Extract the (X, Y) coordinate from the center of the cell holding the provided text.  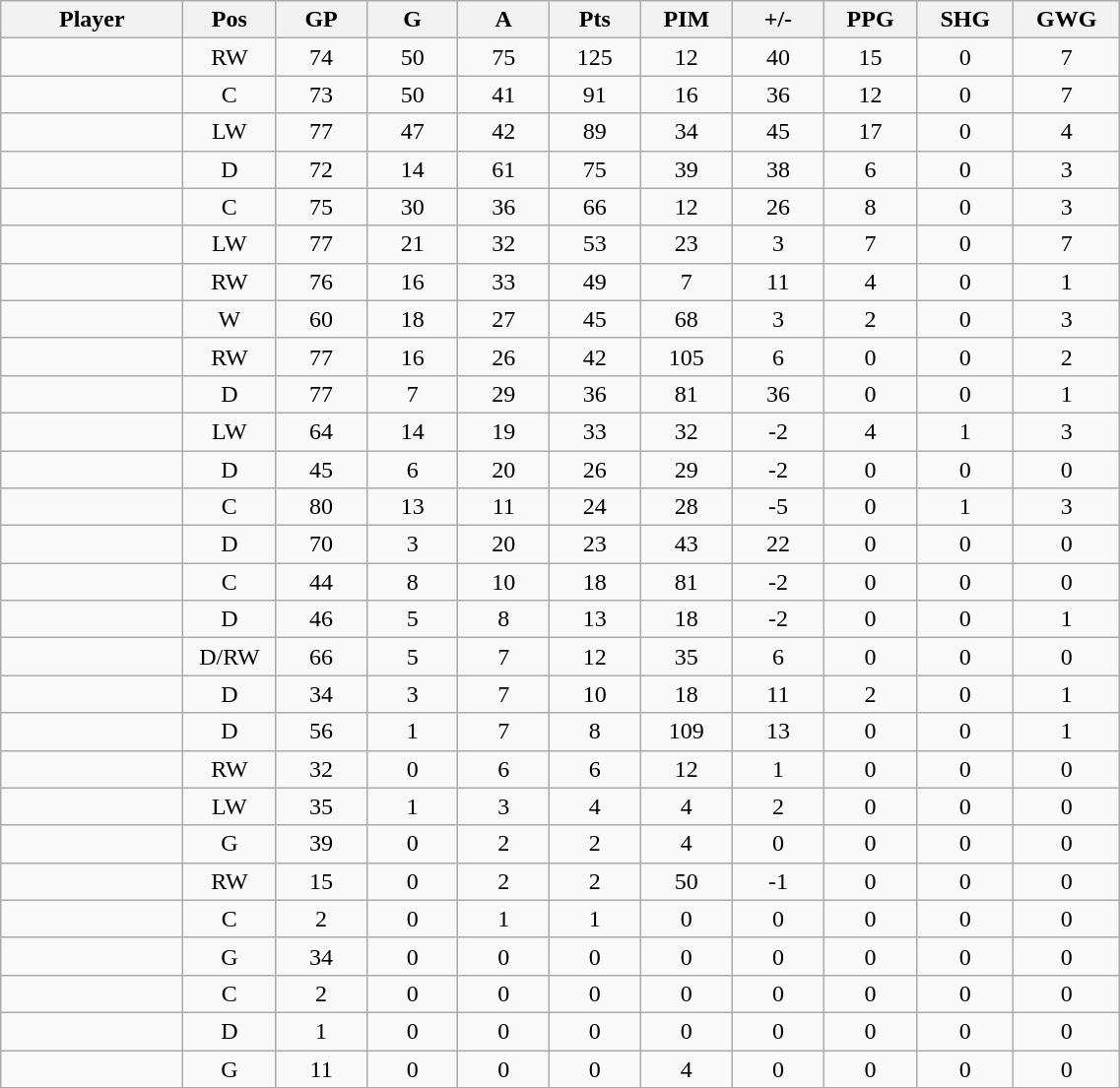
A (504, 20)
PPG (871, 20)
30 (412, 207)
17 (871, 132)
27 (504, 319)
74 (321, 57)
28 (687, 507)
89 (595, 132)
W (230, 319)
125 (595, 57)
64 (321, 431)
91 (595, 95)
+/- (778, 20)
68 (687, 319)
19 (504, 431)
D/RW (230, 657)
44 (321, 582)
GWG (1067, 20)
22 (778, 544)
72 (321, 169)
-1 (778, 881)
109 (687, 732)
GP (321, 20)
49 (595, 282)
73 (321, 95)
41 (504, 95)
Pos (230, 20)
43 (687, 544)
47 (412, 132)
24 (595, 507)
105 (687, 356)
-5 (778, 507)
60 (321, 319)
80 (321, 507)
53 (595, 244)
Pts (595, 20)
61 (504, 169)
SHG (965, 20)
70 (321, 544)
46 (321, 619)
76 (321, 282)
21 (412, 244)
Player (93, 20)
38 (778, 169)
PIM (687, 20)
56 (321, 732)
40 (778, 57)
